Return the (X, Y) coordinate for the center point of the cell that contains the specified text.  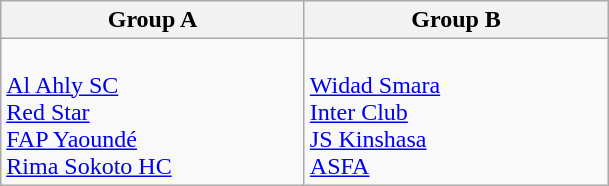
Al Ahly SC Red Star FAP Yaoundé Rima Sokoto HC (153, 112)
Group B (456, 20)
Widad Smara Inter Club JS Kinshasa ASFA (456, 112)
Group A (153, 20)
